Locate the cell with the specified text and output its [X, Y] center coordinate. 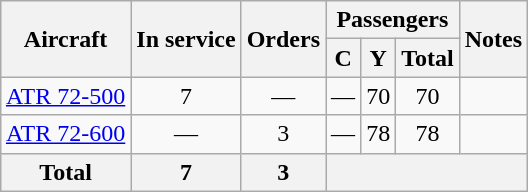
In service [186, 39]
C [344, 58]
Aircraft [65, 39]
ATR 72-500 [65, 96]
Passengers [393, 20]
ATR 72-600 [65, 134]
Y [378, 58]
Orders [283, 39]
Notes [493, 39]
